From the cell containing the given text, extract its center point as [x, y] coordinate. 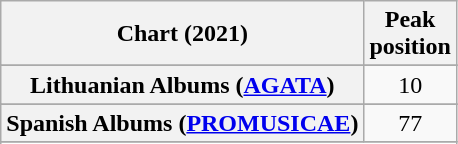
Peakposition [410, 34]
77 [410, 123]
10 [410, 85]
Chart (2021) [182, 34]
Lithuanian Albums (AGATA) [182, 85]
Spanish Albums (PROMUSICAE) [182, 123]
